Pinpoint the cell where the given text exists, returning its (X, Y) midpoint coordinate. 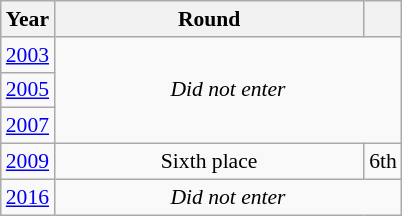
2003 (28, 55)
2007 (28, 126)
6th (383, 162)
2005 (28, 90)
Year (28, 19)
Round (209, 19)
2016 (28, 197)
2009 (28, 162)
Sixth place (209, 162)
